Detect which cell encompasses the target text, then output its [X, Y] center coordinate. 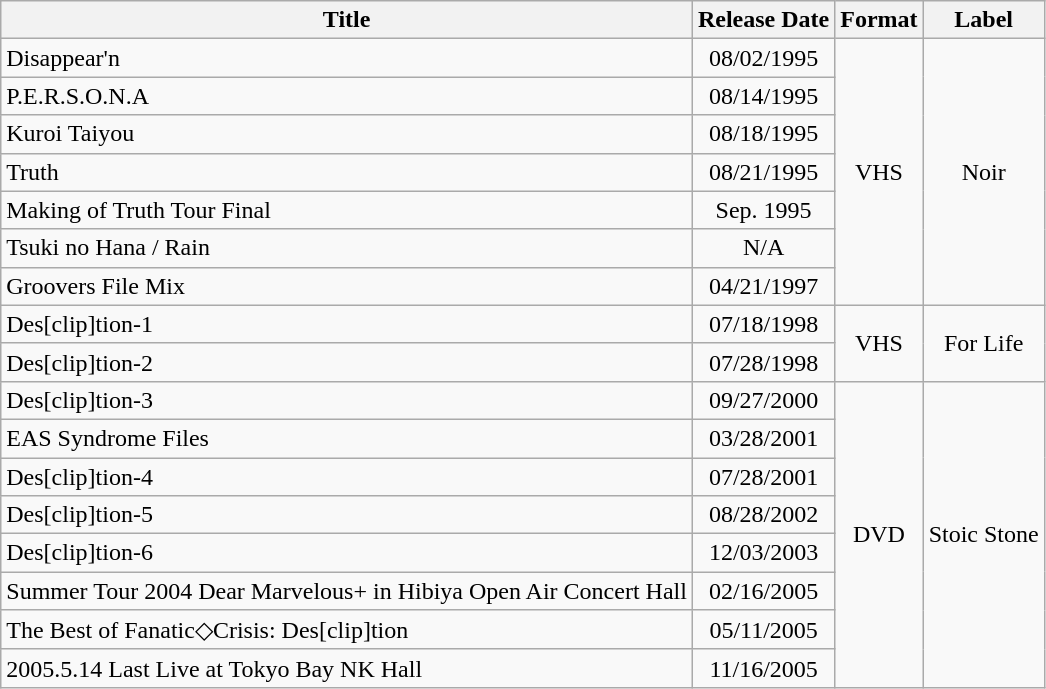
P.E.R.S.O.N.A [347, 96]
The Best of Fanatic◇Crisis: Des[clip]tion [347, 630]
Truth [347, 172]
Des[clip]tion-4 [347, 477]
Tsuki no Hana / Rain [347, 248]
03/28/2001 [763, 438]
11/16/2005 [763, 668]
12/03/2003 [763, 553]
Label [984, 20]
08/28/2002 [763, 515]
Summer Tour 2004 Dear Marvelous+ in Hibiya Open Air Concert Hall [347, 591]
Disappear'n [347, 58]
Des[clip]tion-2 [347, 362]
Des[clip]tion-5 [347, 515]
05/11/2005 [763, 630]
07/28/1998 [763, 362]
EAS Syndrome Files [347, 438]
08/02/1995 [763, 58]
Des[clip]tion-3 [347, 400]
DVD [879, 534]
Format [879, 20]
Des[clip]tion-1 [347, 324]
Noir [984, 172]
08/18/1995 [763, 134]
Making of Truth Tour Final [347, 210]
04/21/1997 [763, 286]
Title [347, 20]
09/27/2000 [763, 400]
Kuroi Taiyou [347, 134]
For Life [984, 343]
08/14/1995 [763, 96]
07/28/2001 [763, 477]
02/16/2005 [763, 591]
N/A [763, 248]
Stoic Stone [984, 534]
08/21/1995 [763, 172]
07/18/1998 [763, 324]
Release Date [763, 20]
Sep. 1995 [763, 210]
2005.5.14 Last Live at Tokyo Bay NK Hall [347, 668]
Groovers File Mix [347, 286]
Des[clip]tion-6 [347, 553]
